Detect which cell encompasses the target text, then output its [X, Y] center coordinate. 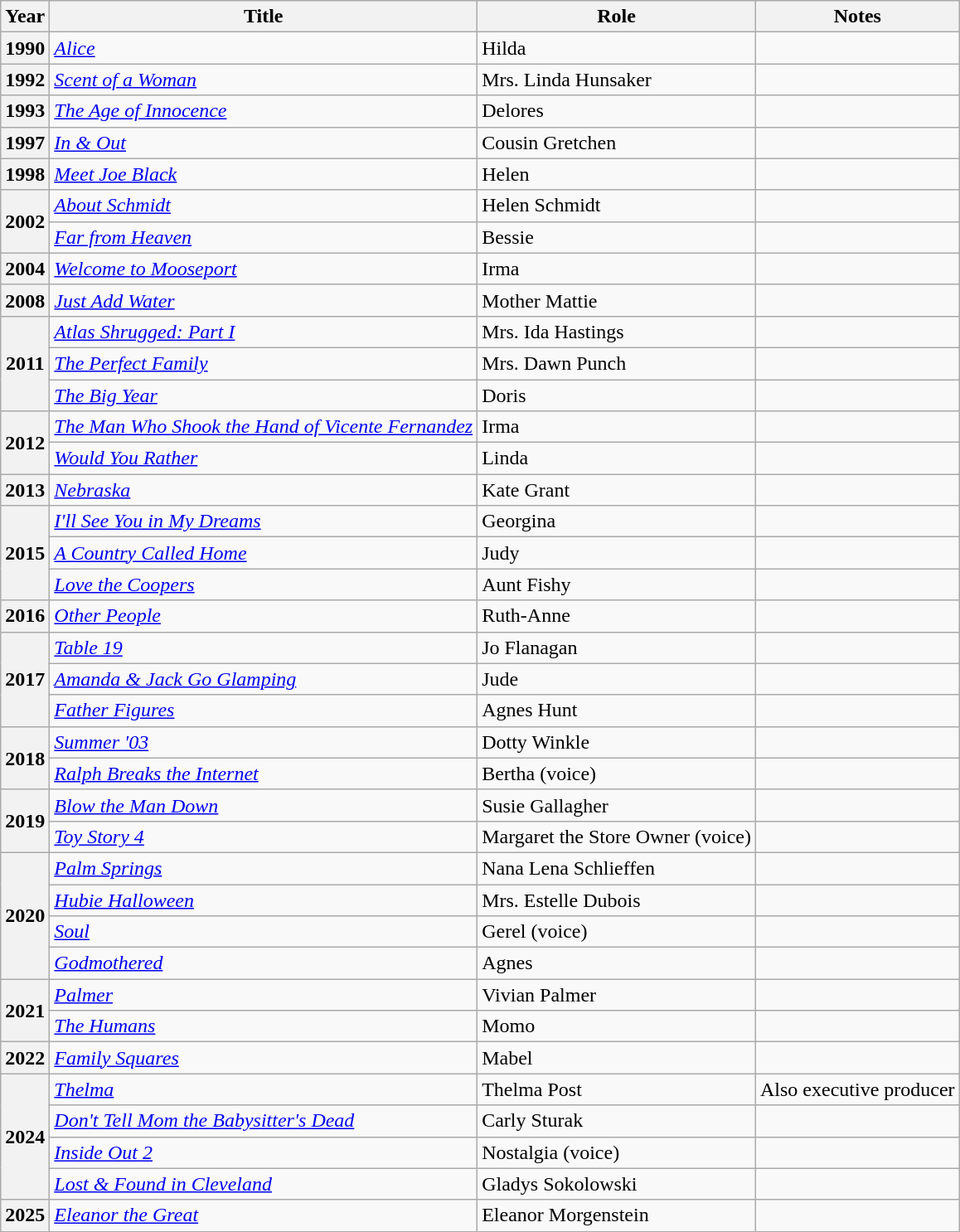
Mrs. Estelle Dubois [617, 900]
Helen [617, 174]
Thelma [264, 1089]
1990 [25, 48]
Mrs. Dawn Punch [617, 363]
The Humans [264, 1026]
Notes [857, 17]
Mabel [617, 1058]
Judy [617, 553]
1998 [25, 174]
Meet Joe Black [264, 174]
2021 [25, 1011]
Nebraska [264, 490]
2008 [25, 300]
Family Squares [264, 1058]
Father Figures [264, 711]
2024 [25, 1137]
Eleanor the Great [264, 1215]
The Big Year [264, 395]
Inside Out 2 [264, 1152]
I'll See You in My Dreams [264, 521]
2004 [25, 269]
Georgina [617, 521]
2017 [25, 679]
Dotty Winkle [617, 742]
Amanda & Jack Go Glamping [264, 679]
Helen Schmidt [617, 206]
Momo [617, 1026]
Also executive producer [857, 1089]
Agnes Hunt [617, 711]
Soul [264, 932]
Lost & Found in Cleveland [264, 1184]
2025 [25, 1215]
Alice [264, 48]
Hubie Halloween [264, 900]
2019 [25, 821]
Year [25, 17]
2002 [25, 221]
The Perfect Family [264, 363]
Thelma Post [617, 1089]
2016 [25, 616]
Atlas Shrugged: Part I [264, 332]
Palm Springs [264, 868]
The Age of Innocence [264, 111]
Mrs. Linda Hunsaker [617, 80]
Vivian Palmer [617, 995]
Gladys Sokolowski [617, 1184]
Welcome to Mooseport [264, 269]
2012 [25, 443]
Scent of a Woman [264, 80]
In & Out [264, 143]
Delores [617, 111]
2013 [25, 490]
Margaret the Store Owner (voice) [617, 837]
Other People [264, 616]
2020 [25, 915]
Title [264, 17]
Jude [617, 679]
Don't Tell Mom the Babysitter's Dead [264, 1121]
Gerel (voice) [617, 932]
Mother Mattie [617, 300]
Ruth-Anne [617, 616]
Palmer [264, 995]
Carly Sturak [617, 1121]
About Schmidt [264, 206]
Role [617, 17]
2022 [25, 1058]
Susie Gallagher [617, 805]
Jo Flanagan [617, 648]
Bessie [617, 237]
Agnes [617, 963]
Just Add Water [264, 300]
Doris [617, 395]
Godmothered [264, 963]
Would You Rather [264, 458]
2018 [25, 758]
1993 [25, 111]
Cousin Gretchen [617, 143]
Nostalgia (voice) [617, 1152]
Ralph Breaks the Internet [264, 774]
2015 [25, 553]
Aunt Fishy [617, 584]
Summer '03 [264, 742]
1997 [25, 143]
Kate Grant [617, 490]
Toy Story 4 [264, 837]
Love the Coopers [264, 584]
Table 19 [264, 648]
Hilda [617, 48]
Eleanor Morgenstein [617, 1215]
Far from Heaven [264, 237]
A Country Called Home [264, 553]
1992 [25, 80]
Bertha (voice) [617, 774]
The Man Who Shook the Hand of Vicente Fernandez [264, 427]
Mrs. Ida Hastings [617, 332]
Linda [617, 458]
Nana Lena Schlieffen [617, 868]
Blow the Man Down [264, 805]
2011 [25, 363]
